Provide the [X, Y] coordinate of the cell's center where the given text is located.  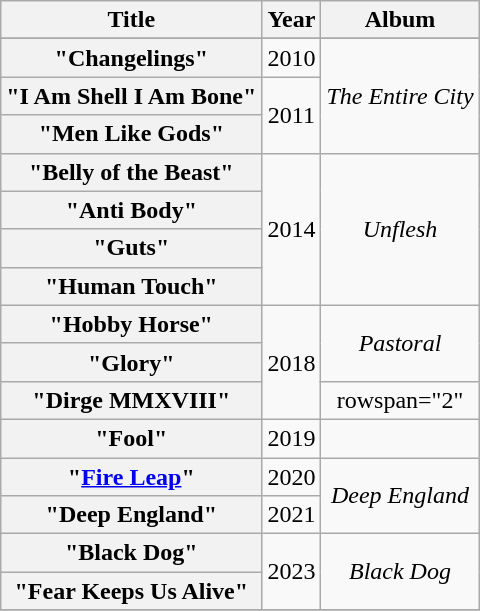
2023 [292, 572]
2021 [292, 515]
2014 [292, 229]
2010 [292, 58]
"I Am Shell I Am Bone" [132, 96]
Black Dog [400, 572]
"Men Like Gods" [132, 134]
Unflesh [400, 229]
Title [132, 20]
"Belly of the Beast" [132, 172]
Pastoral [400, 343]
"Human Touch" [132, 286]
"Dirge MMXVIII" [132, 400]
2011 [292, 115]
"Anti Body" [132, 210]
"Guts" [132, 248]
"Black Dog" [132, 553]
The Entire City [400, 96]
Deep England [400, 496]
"Fool" [132, 438]
"Fear Keeps Us Alive" [132, 591]
2020 [292, 477]
"Hobby Horse" [132, 324]
"Deep England" [132, 515]
Year [292, 20]
"Changelings" [132, 58]
2019 [292, 438]
"Fire Leap" [132, 477]
"Glory" [132, 362]
Album [400, 20]
rowspan="2" [400, 400]
2018 [292, 362]
